Capture the cell that displays the provided text and extract its (x, y) central coordinate. 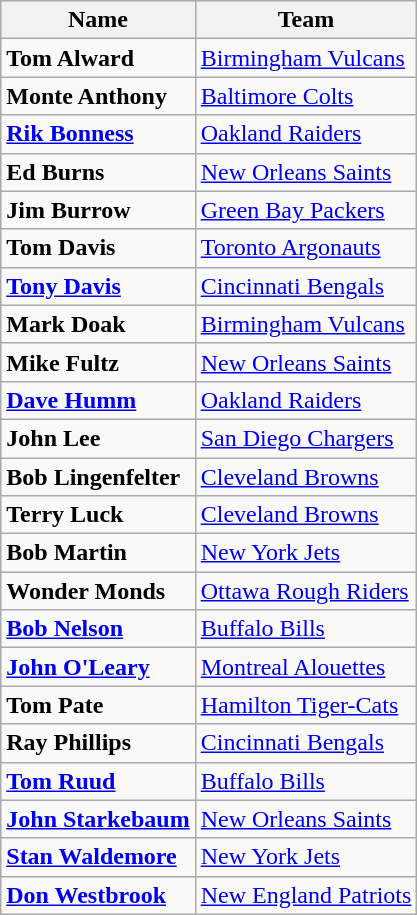
Bob Lingenfelter (98, 477)
Mark Doak (98, 324)
Hamilton Tiger-Cats (306, 705)
Green Bay Packers (306, 210)
Wonder Monds (98, 591)
John Lee (98, 438)
Tom Ruud (98, 781)
Monte Anthony (98, 96)
Bob Martin (98, 553)
Rik Bonness (98, 134)
Name (98, 20)
Ray Phillips (98, 743)
Tom Pate (98, 705)
Tom Davis (98, 248)
John Starkebaum (98, 819)
Terry Luck (98, 515)
Jim Burrow (98, 210)
New England Patriots (306, 895)
Baltimore Colts (306, 96)
Team (306, 20)
Mike Fultz (98, 362)
Bob Nelson (98, 629)
Tony Davis (98, 286)
Don Westbrook (98, 895)
Toronto Argonauts (306, 248)
Tom Alward (98, 58)
Montreal Alouettes (306, 667)
Dave Humm (98, 400)
Stan Waldemore (98, 857)
Ed Burns (98, 172)
San Diego Chargers (306, 438)
John O'Leary (98, 667)
Ottawa Rough Riders (306, 591)
